From the cell containing the given text, extract its center point as [X, Y] coordinate. 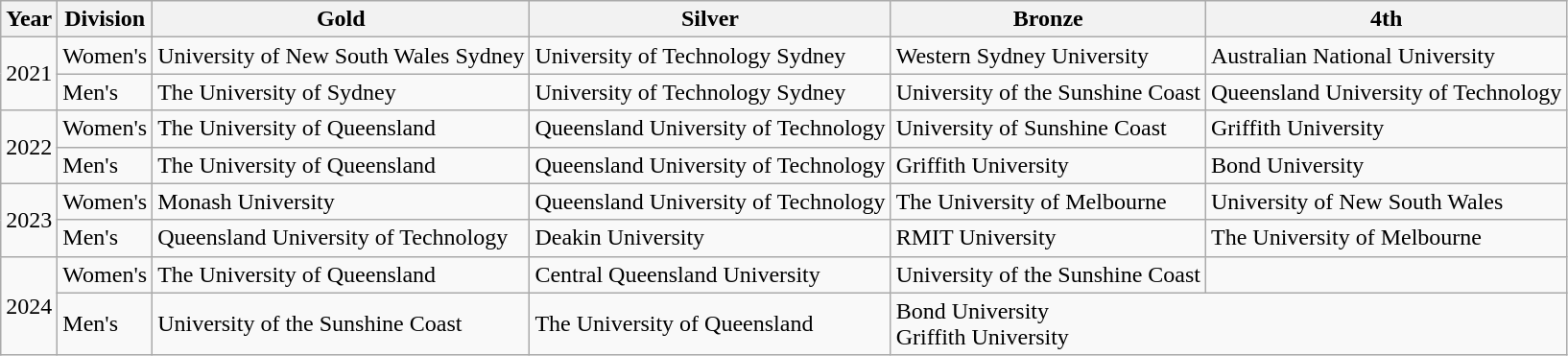
University of New South Wales Sydney [342, 56]
Year [29, 19]
Deakin University [710, 238]
Bond University [1387, 165]
Bronze [1048, 19]
Silver [710, 19]
University of New South Wales [1387, 202]
4th [1387, 19]
2022 [29, 147]
Bond UniversityGriffith University [1228, 324]
Monash University [342, 202]
2023 [29, 220]
Division [106, 19]
Western Sydney University [1048, 56]
Australian National University [1387, 56]
Central Queensland University [710, 274]
RMIT University [1048, 238]
2024 [29, 305]
The University of Sydney [342, 92]
Gold [342, 19]
University of Sunshine Coast [1048, 129]
2021 [29, 74]
